Return [x, y] of the center of cell containing provided text 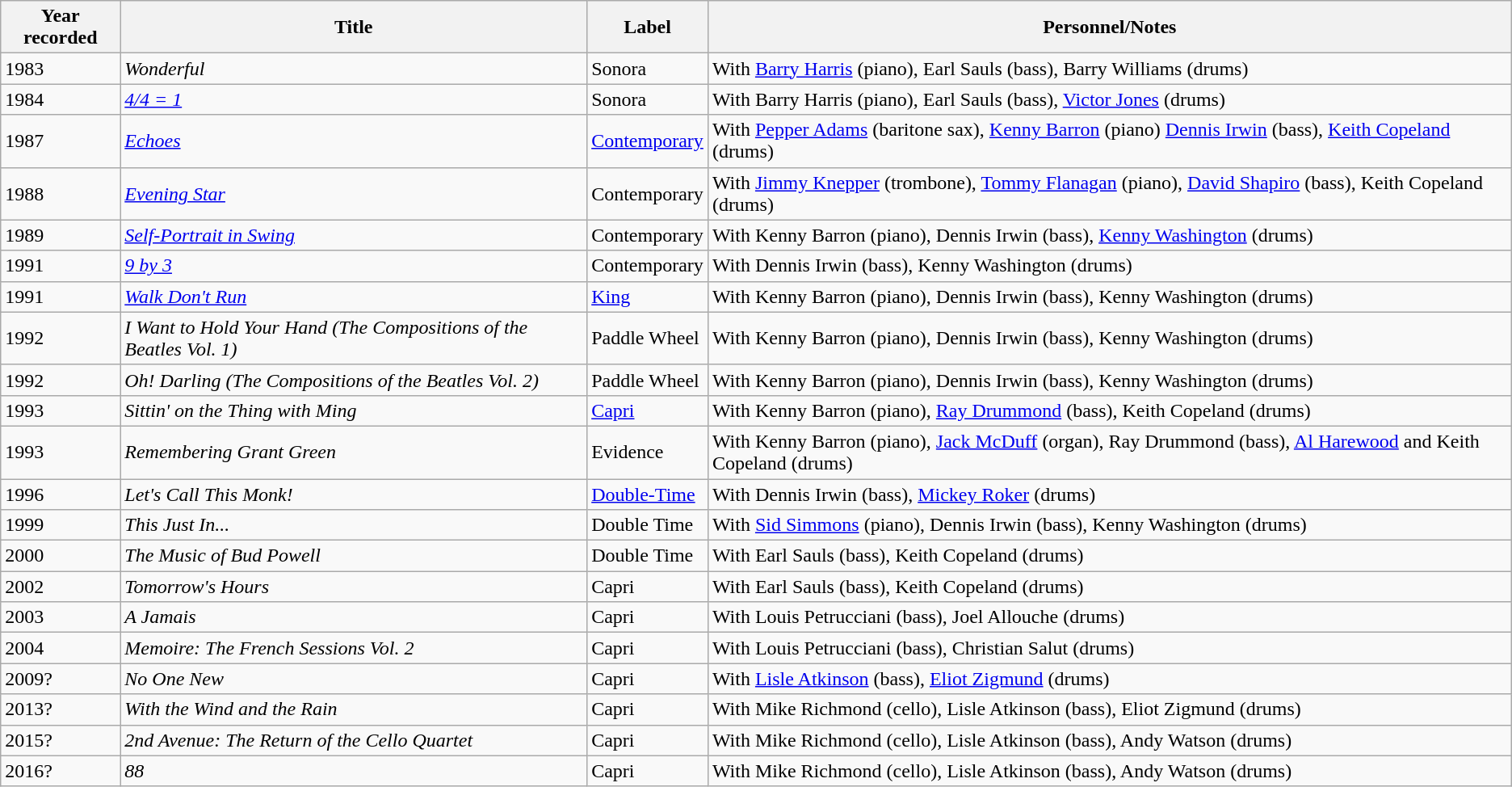
2003 [61, 617]
With Louis Petrucciani (bass), Christian Salut (drums) [1110, 648]
King [648, 297]
2016? [61, 771]
Label [648, 27]
2015? [61, 740]
Remembering Grant Green [354, 452]
A Jamais [354, 617]
1984 [61, 99]
With the Wind and the Rain [354, 709]
Tomorrow's Hours [354, 587]
I Want to Hold Your Hand (The Compositions of the Beatles Vol. 1) [354, 338]
Oh! Darling (The Compositions of the Beatles Vol. 2) [354, 380]
With Jimmy Knepper (trombone), Tommy Flanagan (piano), David Shapiro (bass), Keith Copeland (drums) [1110, 194]
Title [354, 27]
Let's Call This Monk! [354, 494]
1996 [61, 494]
88 [354, 771]
1983 [61, 69]
2004 [61, 648]
Double-Time [648, 494]
2013? [61, 709]
With Lisle Atkinson (bass), Eliot Zigmund (drums) [1110, 679]
Self-Portrait in Swing [354, 235]
Evidence [648, 452]
No One New [354, 679]
Echoes [354, 141]
Year recorded [61, 27]
With Dennis Irwin (bass), Mickey Roker (drums) [1110, 494]
With Dennis Irwin (bass), Kenny Washington (drums) [1110, 266]
1989 [61, 235]
2000 [61, 556]
Sittin' on the Thing with Ming [354, 410]
With Barry Harris (piano), Earl Sauls (bass), Victor Jones (drums) [1110, 99]
1987 [61, 141]
With Sid Simmons (piano), Dennis Irwin (bass), Kenny Washington (drums) [1110, 525]
4/4 = 1 [354, 99]
Personnel/Notes [1110, 27]
With Kenny Barron (piano), Jack McDuff (organ), Ray Drummond (bass), Al Harewood and Keith Copeland (drums) [1110, 452]
2002 [61, 587]
2009? [61, 679]
The Music of Bud Powell [354, 556]
9 by 3 [354, 266]
1999 [61, 525]
2nd Avenue: The Return of the Cello Quartet [354, 740]
With Mike Richmond (cello), Lisle Atkinson (bass), Eliot Zigmund (drums) [1110, 709]
Walk Don't Run [354, 297]
Wonderful [354, 69]
Memoire: The French Sessions Vol. 2 [354, 648]
With Barry Harris (piano), Earl Sauls (bass), Barry Williams (drums) [1110, 69]
Evening Star [354, 194]
With Kenny Barron (piano), Ray Drummond (bass), Keith Copeland (drums) [1110, 410]
1988 [61, 194]
With Louis Petrucciani (bass), Joel Allouche (drums) [1110, 617]
This Just In... [354, 525]
With Pepper Adams (baritone sax), Kenny Barron (piano) Dennis Irwin (bass), Keith Copeland (drums) [1110, 141]
